Search for the cell housing the specified text and yield its (X, Y) center coordinate. 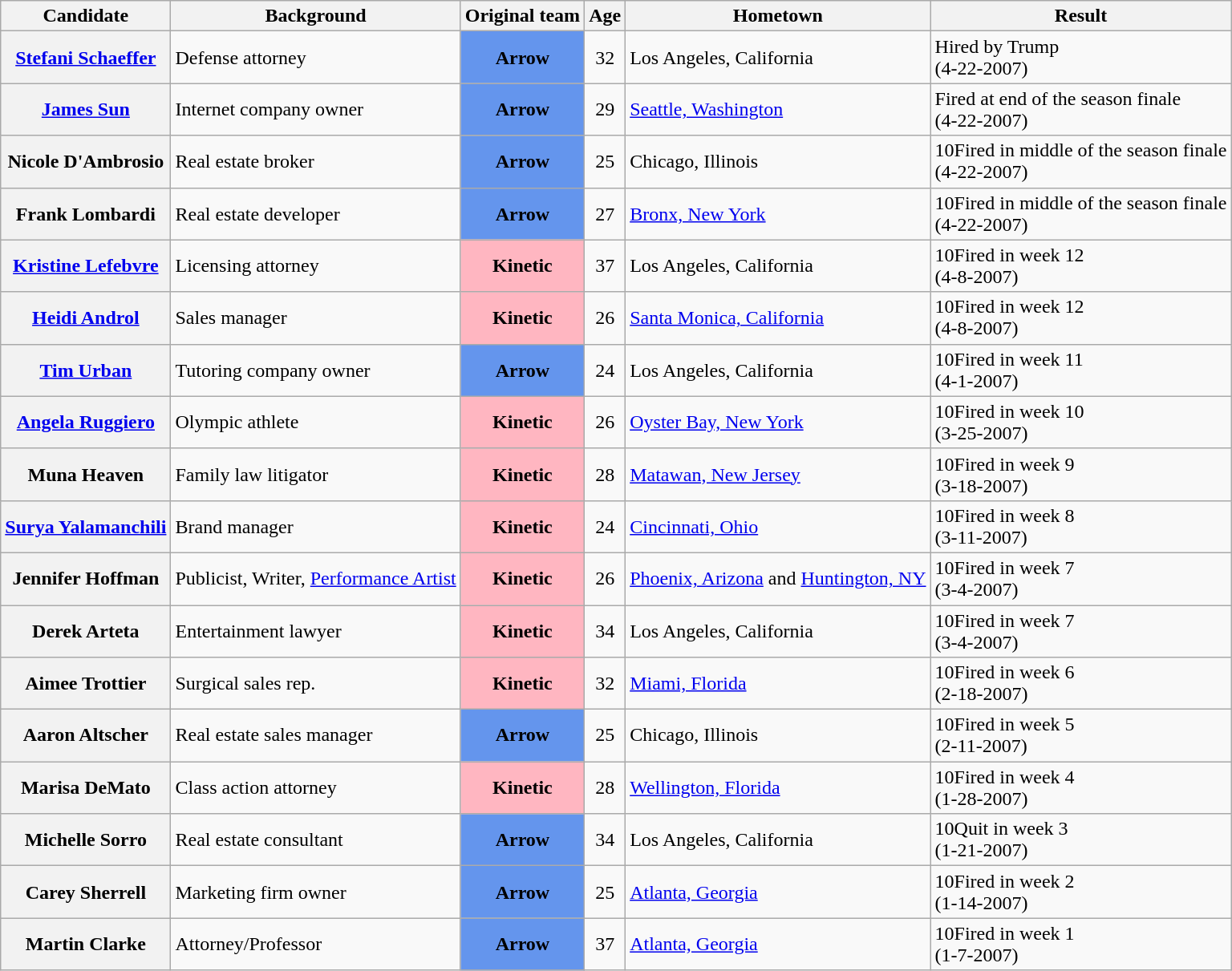
Surya Yalamanchili (86, 526)
Hometown (778, 16)
Muna Heaven (86, 475)
Miami, Florida (778, 683)
Derek Arteta (86, 630)
Real estate consultant (316, 840)
Phoenix, Arizona and Huntington, NY (778, 579)
Licensing attorney (316, 266)
Family law litigator (316, 475)
Background (316, 16)
10Fired in week 4(1-28-2007) (1081, 787)
Real estate sales manager (316, 736)
10Fired in week 5(2-11-2007) (1081, 736)
Defense attorney (316, 58)
10Fired in week 10(3-25-2007) (1081, 422)
James Sun (86, 109)
Bronx, New York (778, 213)
Sales manager (316, 318)
Real estate broker (316, 162)
Marketing firm owner (316, 892)
Cincinnati, Ohio (778, 526)
10Fired in week 9(3-18-2007) (1081, 475)
Fired at end of the season finale(4-22-2007) (1081, 109)
Entertainment lawyer (316, 630)
Real estate developer (316, 213)
27 (605, 213)
Publicist, Writer, Performance Artist (316, 579)
Carey Sherrell (86, 892)
10Fired in week 2(1-14-2007) (1081, 892)
Angela Ruggiero (86, 422)
Olympic athlete (316, 422)
Surgical sales rep. (316, 683)
10Quit in week 3(1-21-2007) (1081, 840)
10Fired in week 11(4-1-2007) (1081, 370)
10Fired in week 1(1-7-2007) (1081, 945)
Tim Urban (86, 370)
Wellington, Florida (778, 787)
Class action attorney (316, 787)
Nicole D'Ambrosio (86, 162)
Santa Monica, California (778, 318)
Hired by Trump(4-22-2007) (1081, 58)
Brand manager (316, 526)
Oyster Bay, New York (778, 422)
Frank Lombardi (86, 213)
10Fired in week 6(2-18-2007) (1081, 683)
Tutoring company owner (316, 370)
29 (605, 109)
Heidi Androl (86, 318)
Aimee Trottier (86, 683)
Marisa DeMato (86, 787)
Jennifer Hoffman (86, 579)
Michelle Sorro (86, 840)
Original team (522, 16)
Martin Clarke (86, 945)
Matawan, New Jersey (778, 475)
Kristine Lefebvre (86, 266)
Result (1081, 16)
Internet company owner (316, 109)
Seattle, Washington (778, 109)
Age (605, 16)
10Fired in week 8(3-11-2007) (1081, 526)
Candidate (86, 16)
Stefani Schaeffer (86, 58)
Attorney/Professor (316, 945)
Aaron Altscher (86, 736)
